Scan for the cell matching the given text and deliver its (X, Y) coordinate at center. 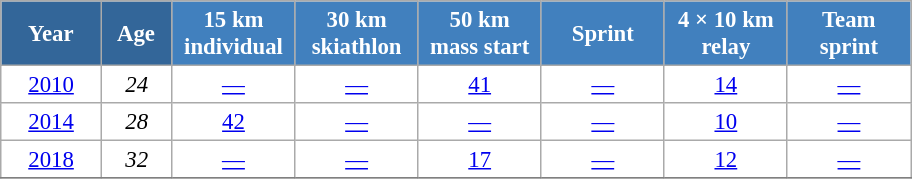
30 km skiathlon (356, 34)
2014 (52, 122)
24 (136, 85)
2018 (52, 160)
14 (726, 85)
Year (52, 34)
2010 (52, 85)
Age (136, 34)
10 (726, 122)
4 × 10 km relay (726, 34)
17 (480, 160)
15 km individual (234, 34)
Team sprint (848, 34)
28 (136, 122)
Sprint (602, 34)
41 (480, 85)
50 km mass start (480, 34)
42 (234, 122)
32 (136, 160)
12 (726, 160)
